Detect which cell encompasses the target text, then output its (X, Y) center coordinate. 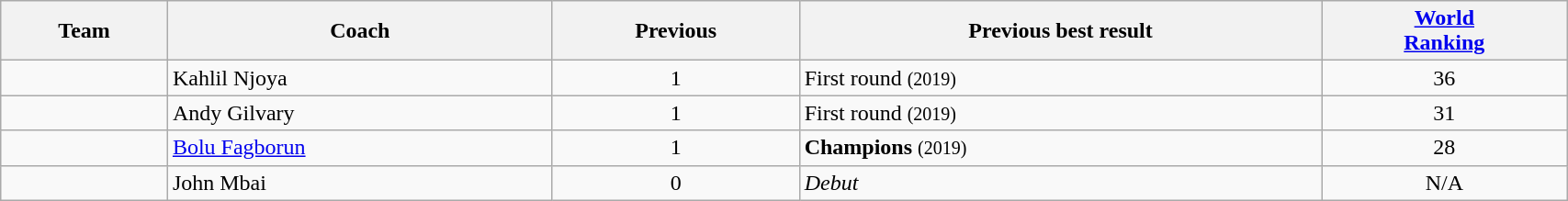
Previous (676, 31)
Andy Gilvary (360, 113)
WorldRanking (1444, 31)
N/A (1444, 183)
Coach (360, 31)
Debut (1060, 183)
28 (1444, 148)
Kahlil Njoya (360, 78)
31 (1444, 113)
Bolu Fagborun (360, 148)
36 (1444, 78)
Previous best result (1060, 31)
John Mbai (360, 183)
Team (85, 31)
Champions (2019) (1060, 148)
0 (676, 183)
